Pinpoint the cell where the given text exists, returning its (x, y) midpoint coordinate. 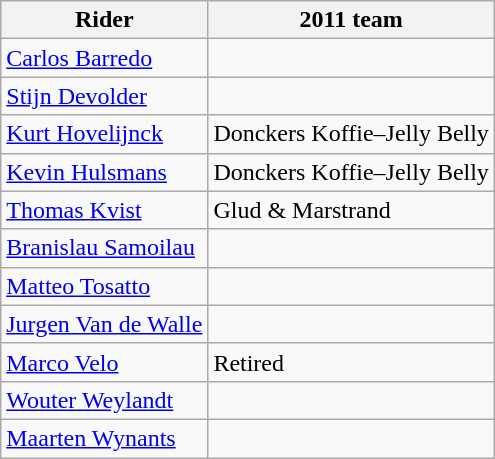
Branislau Samoilau (104, 248)
Kurt Hovelijnck (104, 134)
Maarten Wynants (104, 438)
Retired (352, 362)
Wouter Weylandt (104, 400)
Matteo Tosatto (104, 286)
Marco Velo (104, 362)
Thomas Kvist (104, 210)
Jurgen Van de Walle (104, 324)
2011 team (352, 20)
Stijn Devolder (104, 96)
Kevin Hulsmans (104, 172)
Carlos Barredo (104, 58)
Glud & Marstrand (352, 210)
Rider (104, 20)
